Pinpoint the cell where the given text exists, returning its [X, Y] midpoint coordinate. 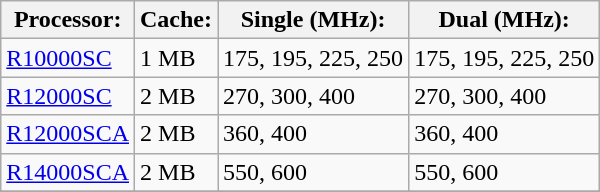
Single (MHz): [314, 20]
1 MB [176, 58]
R12000SCA [68, 134]
Dual (MHz): [504, 20]
R10000SC [68, 58]
R12000SC [68, 96]
Processor: [68, 20]
R14000SCA [68, 172]
Cache: [176, 20]
